Pinpoint the cell where the given text exists, returning its [X, Y] midpoint coordinate. 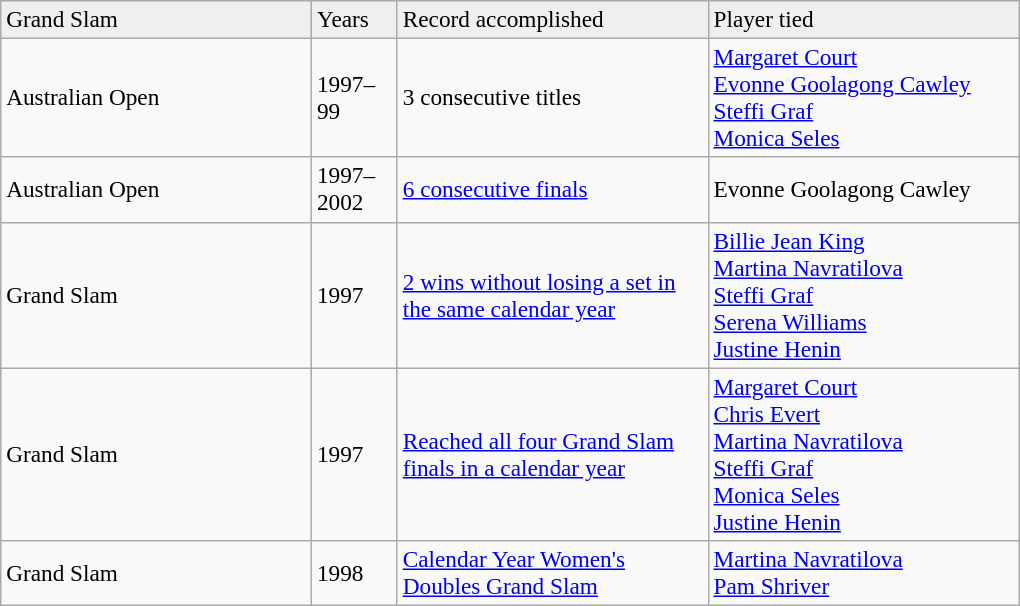
Evonne Goolagong Cawley [864, 190]
1998 [355, 572]
Billie Jean King Martina Navratilova Steffi Graf Serena Williams Justine Henin [864, 295]
Years [355, 19]
3 consecutive titles [552, 98]
Margaret Court Evonne Goolagong Cawley Steffi Graf Monica Seles [864, 98]
1997–2002 [355, 190]
Margaret Court Chris Evert Martina Navratilova Steffi Graf Monica Seles Justine Henin [864, 454]
Record accomplished [552, 19]
1997–99 [355, 98]
Player tied [864, 19]
Reached all four Grand Slam finals in a calendar year [552, 454]
Calendar Year Women's Doubles Grand Slam [552, 572]
2 wins without losing a set in the same calendar year [552, 295]
6 consecutive finals [552, 190]
Martina Navratilova Pam Shriver [864, 572]
